Scan for the cell matching the given text and deliver its [X, Y] coordinate at center. 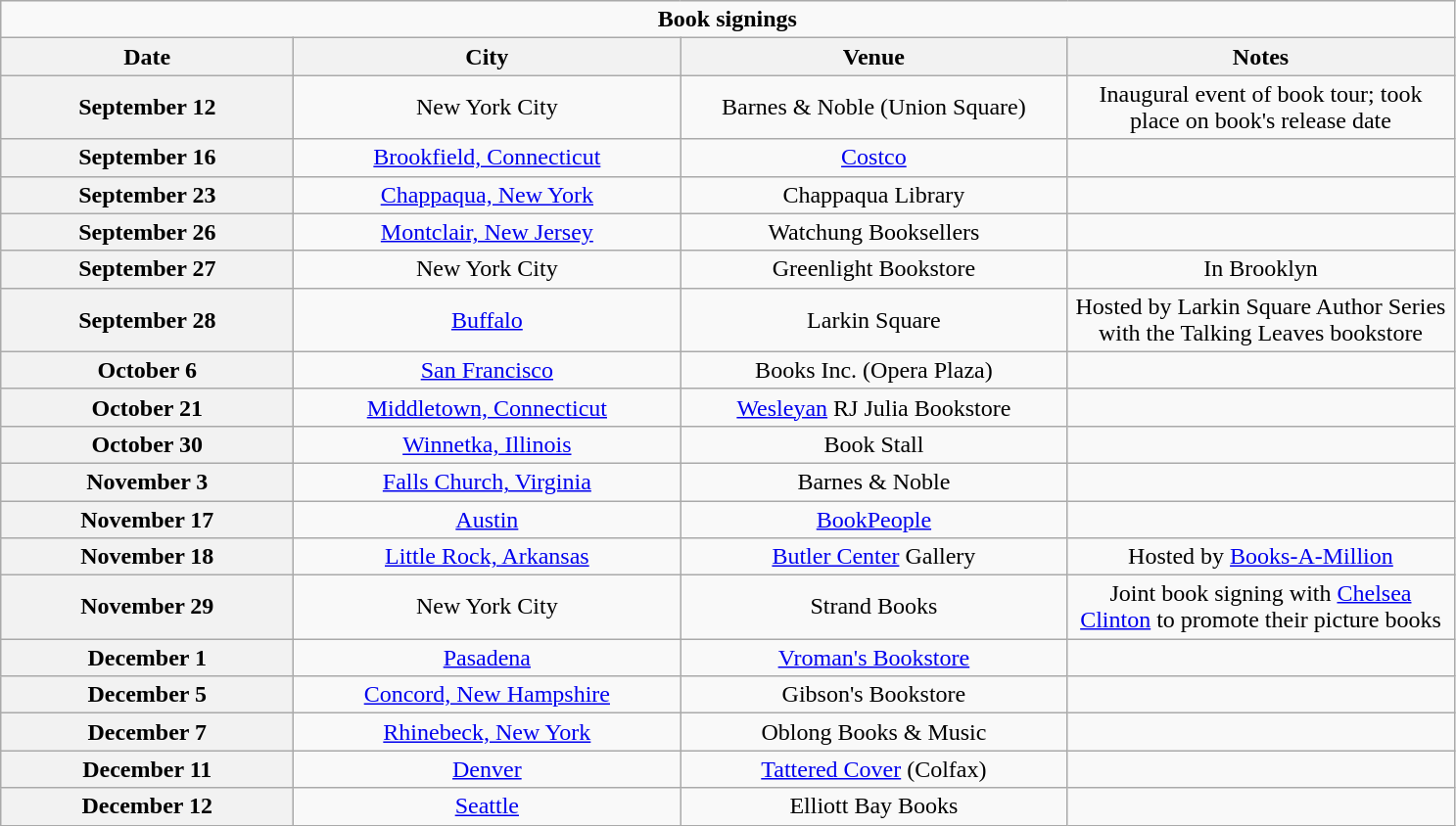
September 12 [147, 108]
Tattered Cover (Colfax) [873, 769]
Falls Church, Virginia [488, 482]
September 23 [147, 195]
Montclair, New Jersey [488, 232]
September 26 [147, 232]
November 29 [147, 607]
September 16 [147, 158]
Books Inc. (Opera Plaza) [873, 370]
Butler Center Gallery [873, 557]
Watchung Booksellers [873, 232]
October 6 [147, 370]
Vroman's Bookstore [873, 658]
November 17 [147, 520]
Chappaqua Library [873, 195]
Seattle [488, 806]
November 18 [147, 557]
Barnes & Noble (Union Square) [873, 108]
City [488, 57]
San Francisco [488, 370]
Book Stall [873, 444]
December 5 [147, 695]
December 12 [147, 806]
November 3 [147, 482]
BookPeople [873, 520]
Notes [1261, 57]
Little Rock, Arkansas [488, 557]
Inaugural event of book tour; took place on book's release date [1261, 108]
September 28 [147, 319]
Denver [488, 769]
Concord, New Hampshire [488, 695]
In Brooklyn [1261, 269]
Barnes & Noble [873, 482]
Middletown, Connecticut [488, 407]
December 1 [147, 658]
Pasadena [488, 658]
Venue [873, 57]
Brookfield, Connecticut [488, 158]
Wesleyan RJ Julia Bookstore [873, 407]
Strand Books [873, 607]
Costco [873, 158]
October 30 [147, 444]
Hosted by Larkin Square Author Series with the Talking Leaves bookstore [1261, 319]
Hosted by Books-A-Million [1261, 557]
September 27 [147, 269]
Greenlight Bookstore [873, 269]
October 21 [147, 407]
Date [147, 57]
December 7 [147, 732]
Book signings [728, 20]
Oblong Books & Music [873, 732]
Winnetka, Illinois [488, 444]
Larkin Square [873, 319]
Austin [488, 520]
Buffalo [488, 319]
Elliott Bay Books [873, 806]
Gibson's Bookstore [873, 695]
Rhinebeck, New York [488, 732]
Chappaqua, New York [488, 195]
December 11 [147, 769]
Joint book signing with Chelsea Clinton to promote their picture books [1261, 607]
